Find where the given text appears and provide that cell's center as (X, Y) coordinate. 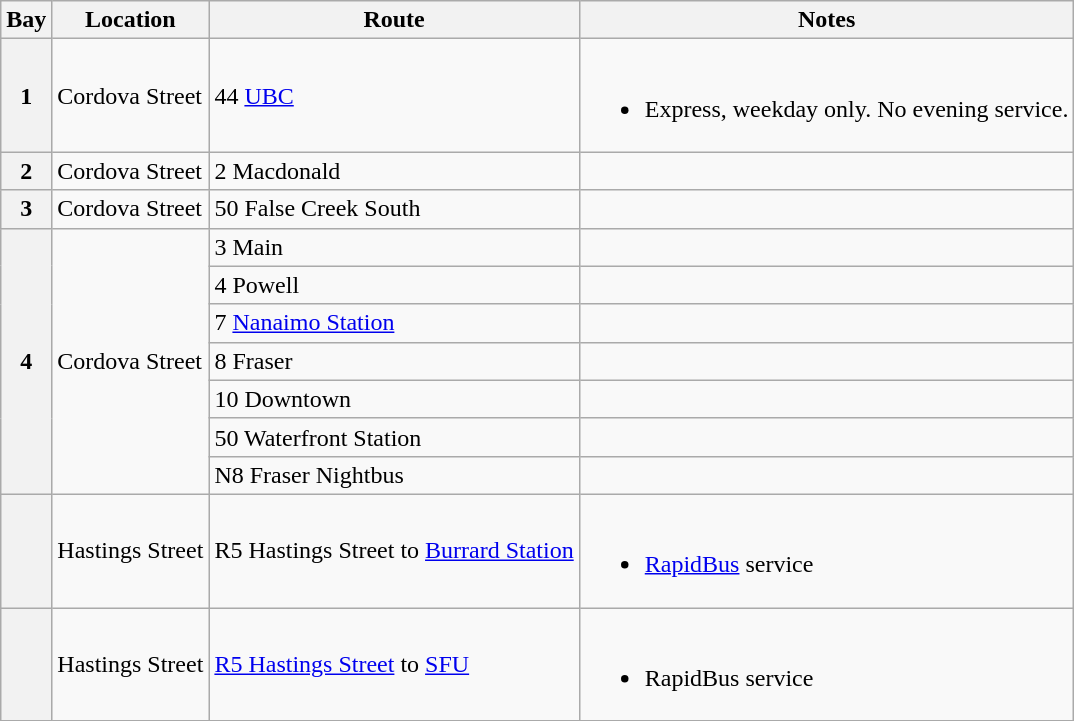
Express, weekday only. No evening service. (826, 96)
4 (26, 361)
3 (26, 209)
4 Powell (394, 285)
Notes (826, 20)
2 (26, 171)
8 Fraser (394, 361)
Location (130, 20)
Route (394, 20)
2 Macdonald (394, 171)
10 Downtown (394, 399)
50 False Creek South (394, 209)
Bay (26, 20)
50 Waterfront Station (394, 437)
44 UBC (394, 96)
1 (26, 96)
R5 Hastings Street to Burrard Station (394, 550)
R5 Hastings Street to SFU (394, 664)
7 Nanaimo Station (394, 323)
N8 Fraser Nightbus (394, 475)
3 Main (394, 247)
